Return (x, y) of the center of cell containing provided text 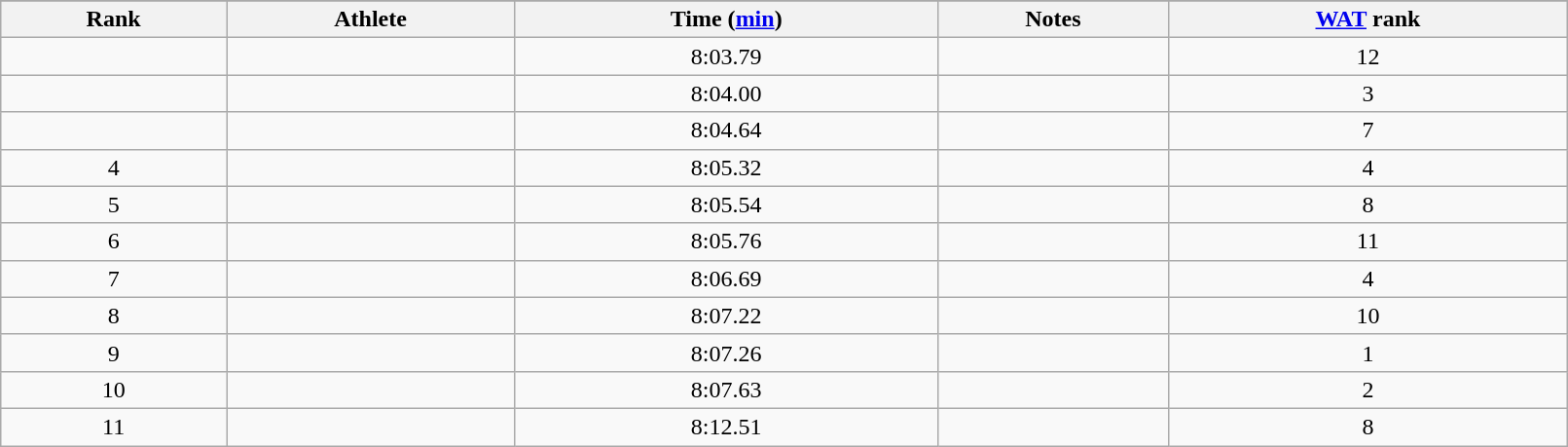
2 (1368, 390)
6 (114, 242)
Time (min) (726, 19)
WAT rank (1368, 19)
12 (1368, 56)
8:05.76 (726, 242)
8:12.51 (726, 427)
1 (1368, 353)
Athlete (371, 19)
8:05.54 (726, 205)
8:07.63 (726, 390)
8:04.64 (726, 130)
8:04.00 (726, 93)
5 (114, 205)
8:06.69 (726, 279)
9 (114, 353)
3 (1368, 93)
8:07.26 (726, 353)
8:07.22 (726, 316)
Rank (114, 19)
8:05.32 (726, 168)
8:03.79 (726, 56)
Notes (1053, 19)
